Return the [X, Y] coordinate for the center point of the cell that contains the specified text.  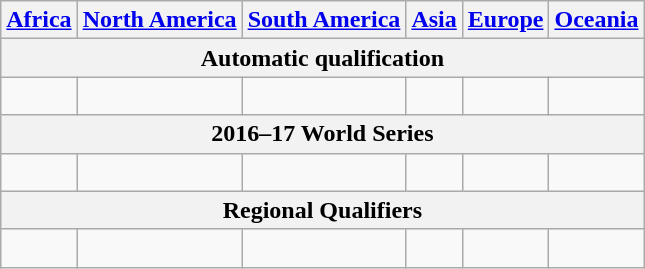
Oceania [596, 20]
Automatic qualification [322, 58]
Asia [434, 20]
North America [160, 20]
Regional Qualifiers [322, 210]
South America [324, 20]
Europe [506, 20]
2016–17 World Series [322, 134]
Africa [39, 20]
